From the cell containing the given text, extract its center point as [X, Y] coordinate. 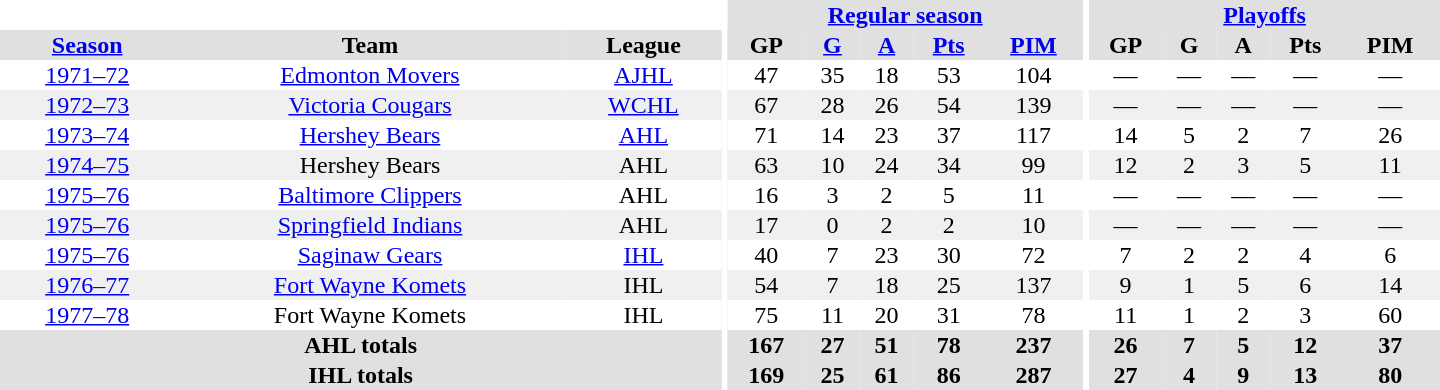
80 [1390, 375]
40 [766, 255]
17 [766, 225]
1972–73 [87, 105]
1977–78 [87, 315]
24 [887, 165]
72 [1034, 255]
34 [949, 165]
Victoria Cougars [370, 105]
287 [1034, 375]
75 [766, 315]
Regular season [905, 15]
31 [949, 315]
Baltimore Clippers [370, 195]
1976–77 [87, 285]
63 [766, 165]
71 [766, 135]
AJHL [644, 75]
AHL totals [360, 345]
Edmonton Movers [370, 75]
137 [1034, 285]
167 [766, 345]
30 [949, 255]
237 [1034, 345]
67 [766, 105]
1974–75 [87, 165]
53 [949, 75]
86 [949, 375]
WCHL [644, 105]
Springfield Indians [370, 225]
16 [766, 195]
139 [1034, 105]
61 [887, 375]
IHL totals [360, 375]
Season [87, 45]
Saginaw Gears [370, 255]
20 [887, 315]
117 [1034, 135]
51 [887, 345]
1971–72 [87, 75]
1973–74 [87, 135]
60 [1390, 315]
0 [832, 225]
104 [1034, 75]
Playoffs [1264, 15]
99 [1034, 165]
Team [370, 45]
169 [766, 375]
47 [766, 75]
13 [1305, 375]
28 [832, 105]
35 [832, 75]
League [644, 45]
